Detect which cell encompasses the target text, then output its (X, Y) center coordinate. 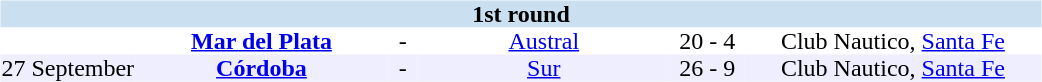
Austral (544, 42)
26 - 9 (707, 68)
20 - 4 (707, 42)
Sur (544, 68)
1st round (520, 14)
27 September (68, 68)
Mar del Plata (262, 42)
Córdoba (262, 68)
